Identify which cell holds the provided text, then report its [x, y] central coordinate. 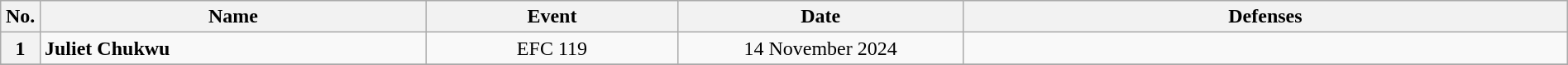
Defenses [1265, 17]
14 November 2024 [820, 48]
1 [21, 48]
Event [552, 17]
Date [820, 17]
Name [233, 17]
EFC 119 [552, 48]
No. [21, 17]
Juliet Chukwu [233, 48]
